Provide the (x, y) coordinate of the cell's center where the given text is located.  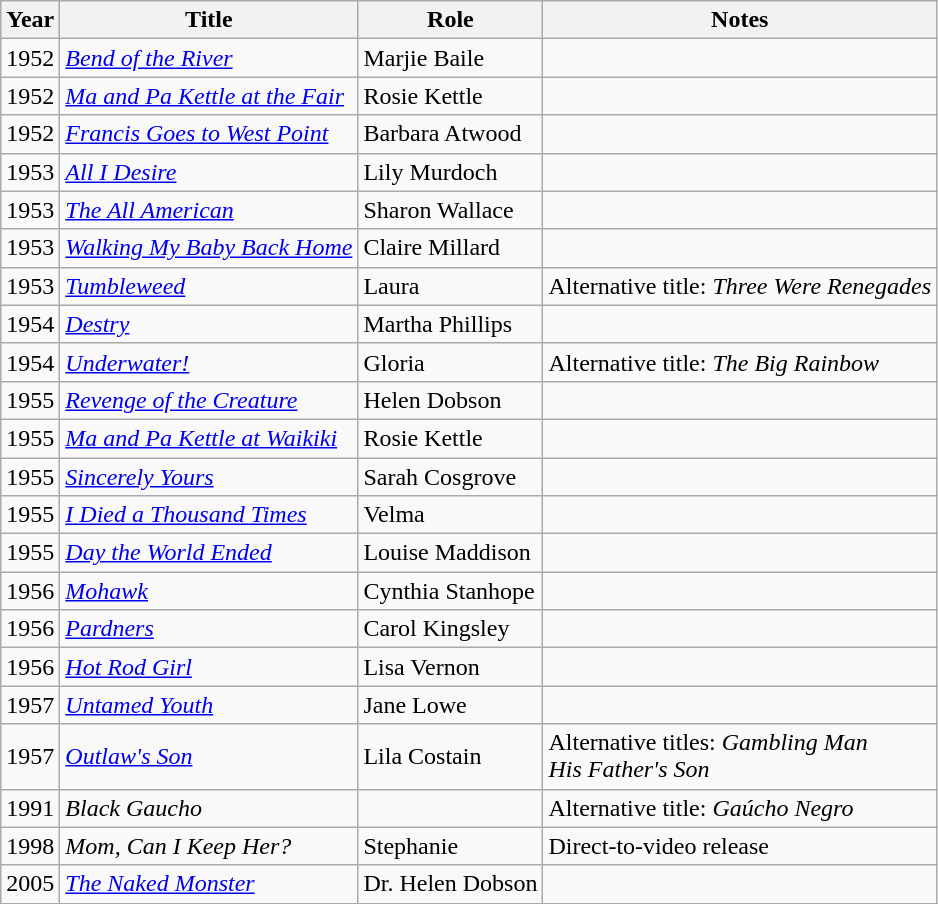
Lisa Vernon (450, 667)
Tumbleweed (209, 286)
Laura (450, 286)
Carol Kingsley (450, 629)
Claire Millard (450, 248)
Untamed Youth (209, 705)
Gloria (450, 362)
Martha Phillips (450, 324)
Underwater! (209, 362)
Pardners (209, 629)
Barbara Atwood (450, 134)
1991 (30, 808)
Alternative title: Gaúcho Negro (740, 808)
Hot Rod Girl (209, 667)
Louise Maddison (450, 553)
Role (450, 20)
Revenge of the Creature (209, 400)
All I Desire (209, 172)
Sincerely Yours (209, 477)
Francis Goes to West Point (209, 134)
Helen Dobson (450, 400)
Velma (450, 515)
Walking My Baby Back Home (209, 248)
Dr. Helen Dobson (450, 884)
Year (30, 20)
Title (209, 20)
Ma and Pa Kettle at the Fair (209, 96)
Notes (740, 20)
Bend of the River (209, 58)
Black Gaucho (209, 808)
Lily Murdoch (450, 172)
The All American (209, 210)
Direct-to-video release (740, 846)
2005 (30, 884)
Alternative title: The Big Rainbow (740, 362)
I Died a Thousand Times (209, 515)
Lila Costain (450, 756)
1998 (30, 846)
Mohawk (209, 591)
Ma and Pa Kettle at Waikiki (209, 438)
Marjie Baile (450, 58)
The Naked Monster (209, 884)
Day the World Ended (209, 553)
Cynthia Stanhope (450, 591)
Jane Lowe (450, 705)
Mom, Can I Keep Her? (209, 846)
Alternative title: Three Were Renegades (740, 286)
Alternative titles: Gambling ManHis Father's Son (740, 756)
Outlaw's Son (209, 756)
Stephanie (450, 846)
Destry (209, 324)
Sharon Wallace (450, 210)
Sarah Cosgrove (450, 477)
